Locate the cell with the specified text and output its [X, Y] center coordinate. 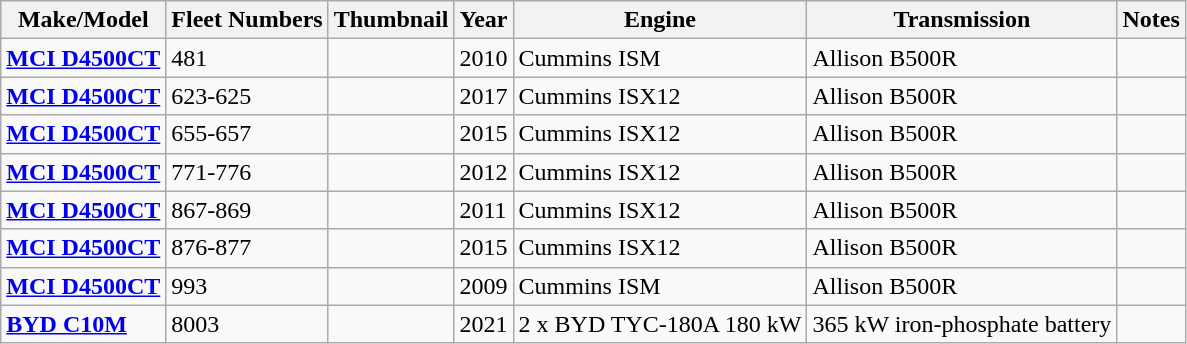
Notes [1151, 20]
Transmission [962, 20]
623-625 [247, 96]
2010 [484, 58]
Make/Model [84, 20]
BYD C10M [84, 324]
876-877 [247, 248]
2017 [484, 96]
655-657 [247, 134]
2012 [484, 172]
Engine [660, 20]
8003 [247, 324]
2021 [484, 324]
Thumbnail [391, 20]
2009 [484, 286]
867-869 [247, 210]
365 kW iron-phosphate battery [962, 324]
481 [247, 58]
2 x BYD TYC-180A 180 kW [660, 324]
2011 [484, 210]
993 [247, 286]
Year [484, 20]
Fleet Numbers [247, 20]
771-776 [247, 172]
